For the text-containing cell, return its midpoint in [x, y] coordinate format. 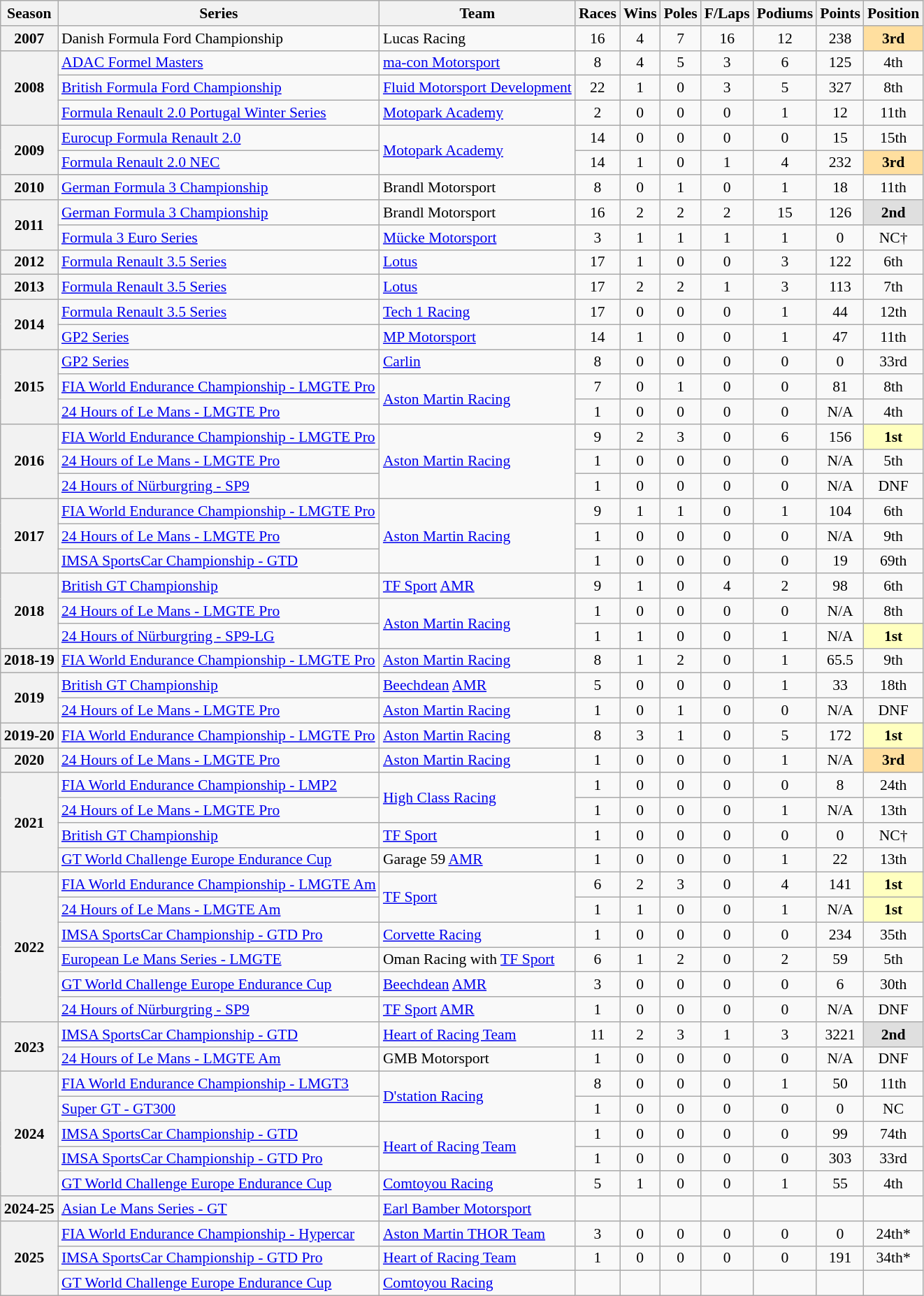
FIA World Endurance Championship - Hypercar [219, 1234]
Position [893, 13]
Oman Racing with TF Sport [477, 960]
47 [840, 337]
2023 [29, 1047]
Aston Martin THOR Team [477, 1234]
Poles [681, 13]
2014 [29, 324]
FIA World Endurance Championship - LMGT3 [219, 1084]
Earl Bamber Motorsport [477, 1209]
191 [840, 1258]
ADAC Formel Masters [219, 63]
303 [840, 1159]
2020 [29, 761]
74th [893, 1134]
12th [893, 312]
2018 [29, 611]
50 [840, 1084]
Garage 59 AMR [477, 860]
172 [840, 735]
2021 [29, 823]
NC [893, 1109]
2024-25 [29, 1209]
Points [840, 13]
2025 [29, 1258]
MP Motorsport [477, 337]
2008 [29, 88]
156 [840, 437]
44 [840, 312]
2024 [29, 1134]
11 [598, 1035]
3221 [840, 1035]
Formula 3 Euro Series [219, 238]
122 [840, 262]
Asian Le Mans Series - GT [219, 1209]
GMB Motorsport [477, 1059]
D'station Racing [477, 1096]
55 [840, 1184]
125 [840, 63]
126 [840, 213]
141 [840, 885]
ma-con Motorsport [477, 63]
FIA World Endurance Championship - LMP2 [219, 786]
Fluid Motorsport Development [477, 88]
Carlin [477, 362]
2016 [29, 461]
24 Hours of Nürburgring - SP9-LG [219, 636]
Formula Renault 2.0 NEC [219, 163]
2018-19 [29, 661]
Season [29, 13]
Series [219, 13]
18th [893, 686]
2019-20 [29, 735]
238 [840, 38]
Mücke Motorsport [477, 238]
113 [840, 287]
High Class Racing [477, 798]
19 [840, 561]
F/Laps [727, 13]
2015 [29, 387]
2011 [29, 225]
65.5 [840, 661]
30th [893, 985]
British Formula Ford Championship [219, 88]
Races [598, 13]
33 [840, 686]
18 [840, 188]
Podiums [786, 13]
2007 [29, 38]
24th [893, 786]
European Le Mans Series - LMGTE [219, 960]
104 [840, 512]
2022 [29, 947]
234 [840, 935]
69th [893, 561]
2013 [29, 287]
Lucas Racing [477, 38]
Formula Renault 2.0 Portugal Winter Series [219, 113]
2019 [29, 698]
2009 [29, 150]
34th* [893, 1258]
Tech 1 Racing [477, 312]
Danish Formula Ford Championship [219, 38]
FIA World Endurance Championship - LMGTE Am [219, 885]
59 [840, 960]
81 [840, 387]
Team [477, 13]
2012 [29, 262]
Eurocup Formula Renault 2.0 [219, 138]
327 [840, 88]
15th [893, 138]
Corvette Racing [477, 935]
2010 [29, 188]
232 [840, 163]
2017 [29, 537]
99 [840, 1134]
Super GT - GT300 [219, 1109]
7th [893, 287]
98 [840, 586]
24th* [893, 1234]
Wins [640, 13]
35th [893, 935]
